Return [x, y] of the center of cell containing provided text 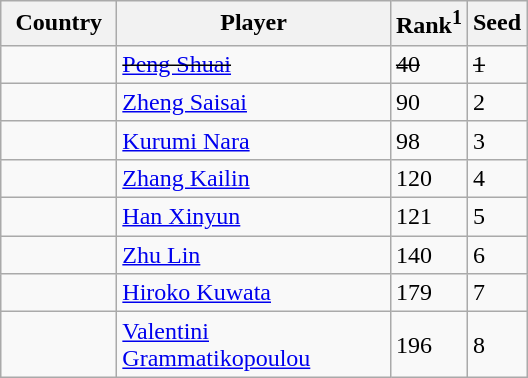
196 [428, 344]
121 [428, 217]
Country [59, 24]
Zhu Lin [254, 255]
5 [496, 217]
1 [496, 64]
7 [496, 293]
Hiroko Kuwata [254, 293]
2 [496, 102]
Peng Shuai [254, 64]
3 [496, 140]
Seed [496, 24]
6 [496, 255]
8 [496, 344]
Zhang Kailin [254, 178]
Player [254, 24]
40 [428, 64]
4 [496, 178]
Kurumi Nara [254, 140]
90 [428, 102]
98 [428, 140]
Valentini Grammatikopoulou [254, 344]
140 [428, 255]
Rank1 [428, 24]
120 [428, 178]
179 [428, 293]
Han Xinyun [254, 217]
Zheng Saisai [254, 102]
